Capture the cell that displays the provided text and extract its (x, y) central coordinate. 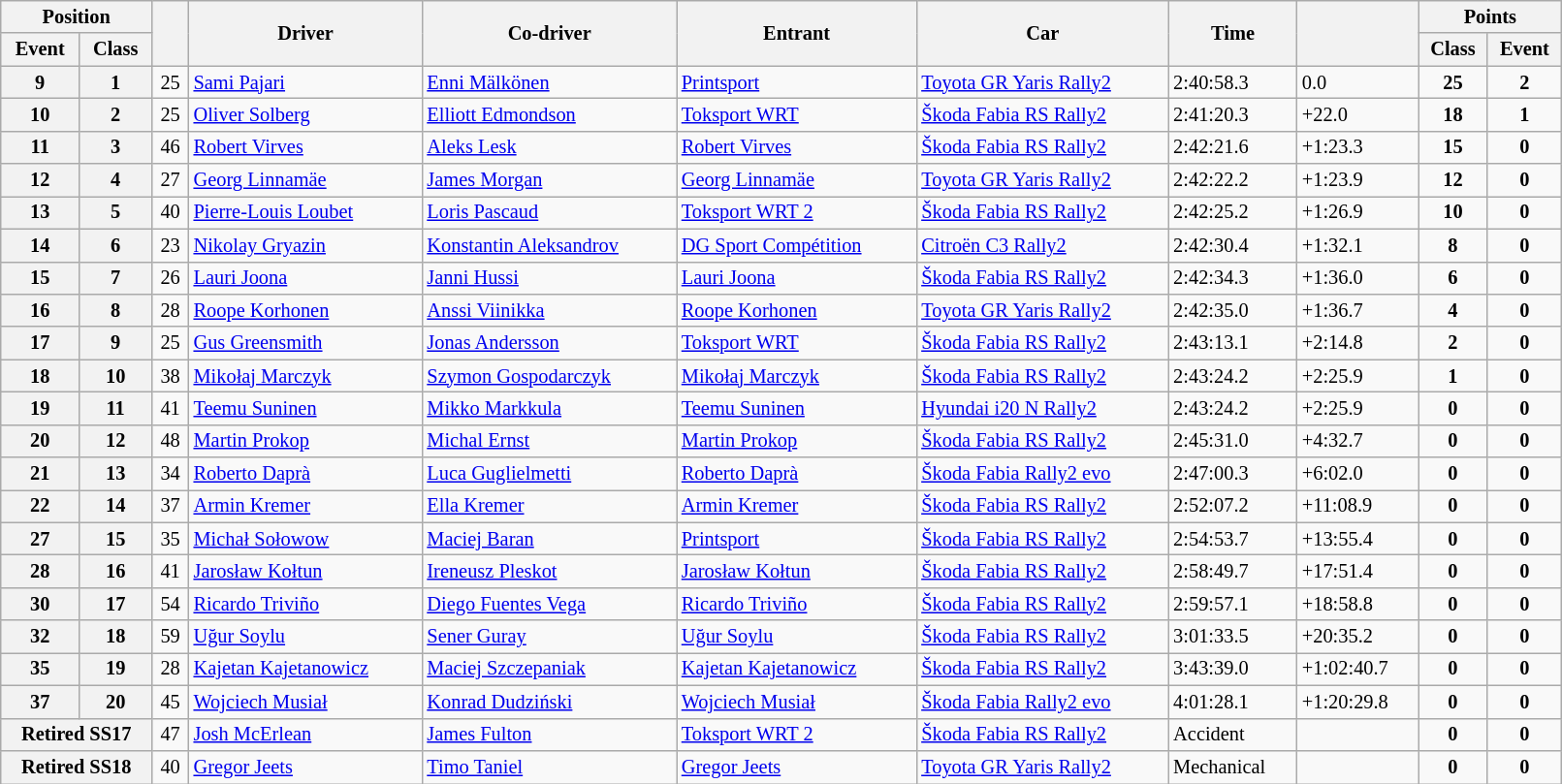
Janni Hussi (549, 278)
+18:58.8 (1357, 604)
+20:35.2 (1357, 637)
+4:32.7 (1357, 441)
Timo Taniel (549, 767)
Points (1490, 16)
2:41:20.3 (1233, 114)
Anssi Viinikka (549, 310)
Michał Sołowow (306, 539)
Ireneusz Pleskot (549, 571)
47 (171, 735)
+11:08.9 (1357, 506)
+1:26.9 (1357, 212)
Entrant (797, 33)
23 (171, 245)
+1:36.7 (1357, 310)
Michal Ernst (549, 441)
Aleks Lesk (549, 147)
Position (77, 16)
+1:20:29.8 (1357, 702)
Co-driver (549, 33)
2:42:35.0 (1233, 310)
2:40:58.3 (1233, 82)
3:01:33.5 (1233, 637)
Driver (306, 33)
Elliott Edmondson (549, 114)
+13:55.4 (1357, 539)
Sami Pajari (306, 82)
2:43:13.1 (1233, 343)
22 (41, 506)
45 (171, 702)
+1:02:40.7 (1357, 669)
+1:23.3 (1357, 147)
Konstantin Aleksandrov (549, 245)
+1:23.9 (1357, 180)
Citroën C3 Rally2 (1042, 245)
James Fulton (549, 735)
2:58:49.7 (1233, 571)
5 (116, 212)
Hyundai i20 N Rally2 (1042, 408)
2:59:57.1 (1233, 604)
+6:02.0 (1357, 474)
0.0 (1357, 82)
Loris Pascaud (549, 212)
Luca Guglielmetti (549, 474)
2:45:31.0 (1233, 441)
Ella Kremer (549, 506)
James Morgan (549, 180)
+1:32.1 (1357, 245)
2:54:53.7 (1233, 539)
Time (1233, 33)
Mechanical (1233, 767)
Retired SS18 (77, 767)
+17:51.4 (1357, 571)
26 (171, 278)
2:42:34.3 (1233, 278)
Sener Guray (549, 637)
Mikko Markkula (549, 408)
59 (171, 637)
+1:36.0 (1357, 278)
Jonas Andersson (549, 343)
Maciej Baran (549, 539)
+22.0 (1357, 114)
Maciej Szczepaniak (549, 669)
2:47:00.3 (1233, 474)
3 (116, 147)
Konrad Dudziński (549, 702)
34 (171, 474)
Oliver Solberg (306, 114)
2:52:07.2 (1233, 506)
4:01:28.1 (1233, 702)
2:42:25.2 (1233, 212)
3:43:39.0 (1233, 669)
Car (1042, 33)
7 (116, 278)
Diego Fuentes Vega (549, 604)
Gus Greensmith (306, 343)
21 (41, 474)
Pierre-Louis Loubet (306, 212)
54 (171, 604)
DG Sport Compétition (797, 245)
48 (171, 441)
46 (171, 147)
2:42:21.6 (1233, 147)
Nikolay Gryazin (306, 245)
2:42:22.2 (1233, 180)
30 (41, 604)
+2:14.8 (1357, 343)
Retired SS17 (77, 735)
Accident (1233, 735)
Szymon Gospodarczyk (549, 376)
Josh McErlean (306, 735)
2:42:30.4 (1233, 245)
38 (171, 376)
Enni Mälkönen (549, 82)
32 (41, 637)
